Determine the (x, y) coordinate at the center of the cell enclosing the given text.  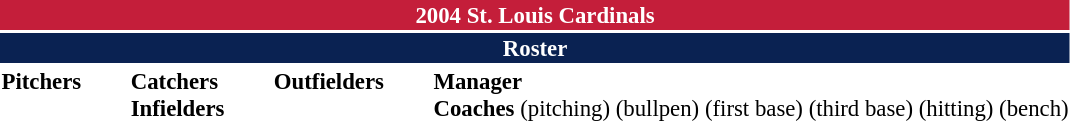
2004 St. Louis Cardinals (535, 15)
Roster (535, 48)
